Provide the [x, y] coordinate of the cell's center where the given text is located.  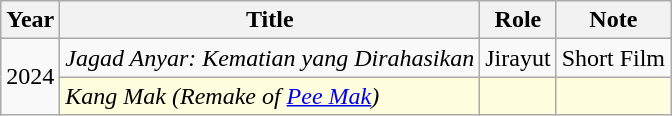
Jirayut [518, 58]
2024 [30, 77]
Title [270, 20]
Kang Mak (Remake of Pee Mak) [270, 96]
Short Film [613, 58]
Jagad Anyar: Kematian yang Dirahasikan [270, 58]
Note [613, 20]
Role [518, 20]
Year [30, 20]
